Find where the given text appears and provide that cell's center as [X, Y] coordinate. 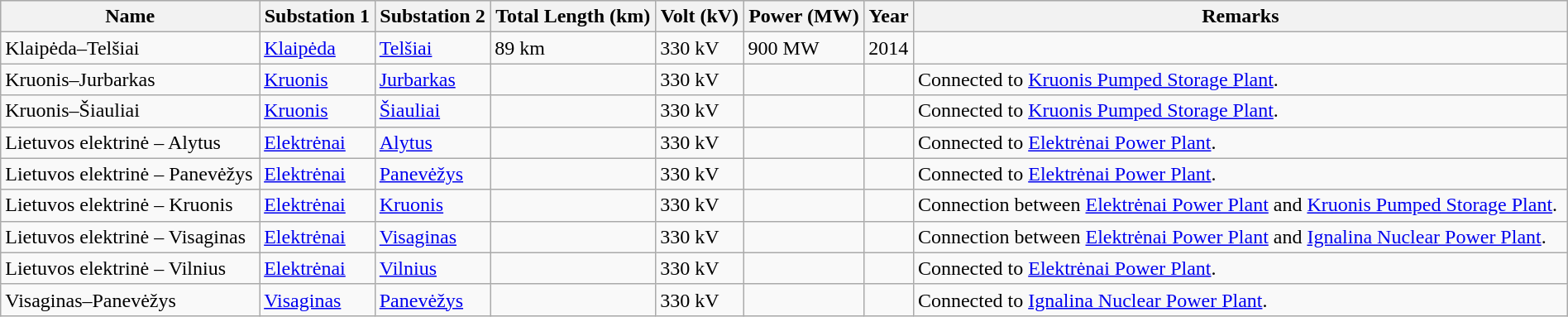
Lietuvos elektrinė – Alytus [131, 142]
Kruonis–Jurbarkas [131, 79]
Lietuvos elektrinė – Panevėžys [131, 174]
89 km [573, 48]
Klaipėda [318, 48]
Telšiai [433, 48]
2014 [889, 48]
Alytus [433, 142]
Lietuvos elektrinė – Visaginas [131, 237]
Lietuvos elektrinė – Vilnius [131, 268]
Name [131, 17]
900 MW [804, 48]
Year [889, 17]
Total Length (km) [573, 17]
Klaipėda–Telšiai [131, 48]
Connected to Ignalina Nuclear Power Plant. [1241, 300]
Lietuvos elektrinė – Kruonis [131, 205]
Connection between Elektrėnai Power Plant and Kruonis Pumped Storage Plant. [1241, 205]
Jurbarkas [433, 79]
Substation 2 [433, 17]
Remarks [1241, 17]
Power (MW) [804, 17]
Substation 1 [318, 17]
Connection between Elektrėnai Power Plant and Ignalina Nuclear Power Plant. [1241, 237]
Visaginas–Panevėžys [131, 300]
Vilnius [433, 268]
Kruonis–Šiauliai [131, 111]
Volt (kV) [700, 17]
Šiauliai [433, 111]
